Locate the cell with the specified text and output its (X, Y) center coordinate. 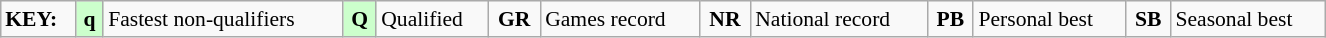
q (90, 19)
KEY: (38, 19)
Q (360, 19)
PB (950, 19)
Personal best (1049, 19)
NR (725, 19)
Games record (620, 19)
Qualified (432, 19)
Seasonal best (1248, 19)
Fastest non-qualifiers (223, 19)
GR (514, 19)
National record (838, 19)
SB (1148, 19)
